Detect which cell encompasses the target text, then output its (x, y) center coordinate. 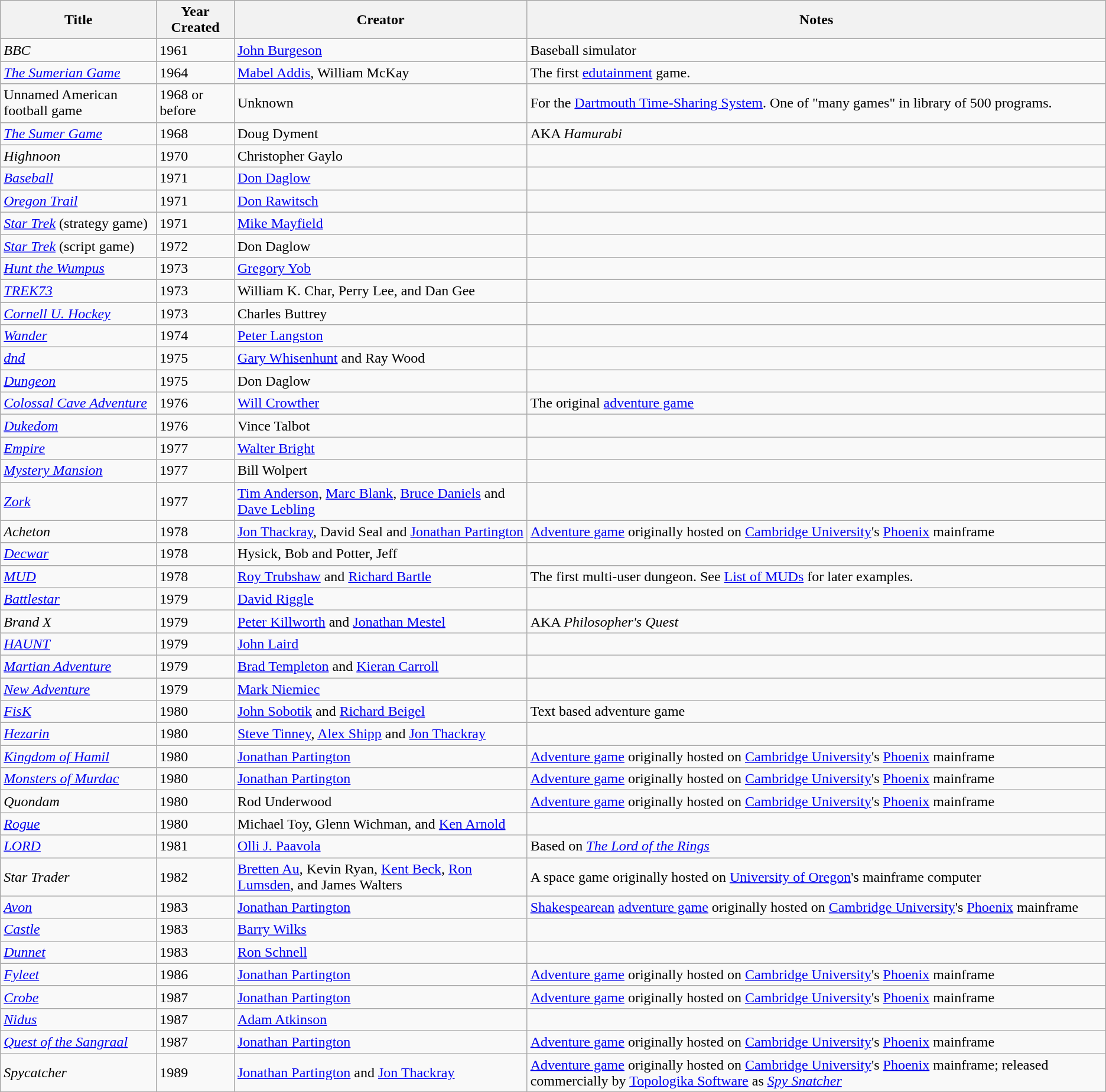
Mabel Addis, William McKay (380, 73)
MUD (79, 576)
John Sobotik and Richard Beigel (380, 712)
TREK73 (79, 291)
Fyleet (79, 974)
Steve Tinney, Alex Shipp and Jon Thackray (380, 734)
John Laird (380, 644)
Unnamed American football game (79, 103)
Decwar (79, 554)
Bretten Au, Kevin Ryan, Kent Beck, Ron Lumsden, and James Walters (380, 876)
Star Trader (79, 876)
Hunt the Wumpus (79, 268)
1986 (196, 974)
The first multi-user dungeon. See List of MUDs for later examples. (817, 576)
For the Dartmouth Time-Sharing System. One of "many games" in library of 500 programs. (817, 103)
Gregory Yob (380, 268)
Roy Trubshaw and Richard Bartle (380, 576)
The original adventure game (817, 403)
1982 (196, 876)
Peter Langston (380, 336)
Dungeon (79, 381)
The Sumerian Game (79, 73)
Mike Mayfield (380, 223)
Christopher Gaylo (380, 156)
Zork (79, 501)
1974 (196, 336)
BBC (79, 50)
David Riggle (380, 599)
1981 (196, 846)
Mark Niemiec (380, 689)
1972 (196, 246)
Based on The Lord of the Rings (817, 846)
Barry Wilks (380, 930)
Bill Wolpert (380, 471)
Creator (380, 20)
Adam Atkinson (380, 1019)
Don Rawitsch (380, 201)
Hysick, Bob and Potter, Jeff (380, 554)
Hezarin (79, 734)
Peter Killworth and Jonathan Mestel (380, 621)
Rod Underwood (380, 801)
Cornell U. Hockey (79, 314)
Text based adventure game (817, 712)
AKA Hamurabi (817, 133)
1968 or before (196, 103)
Mystery Mansion (79, 471)
Jon Thackray, David Seal and Jonathan Partington (380, 532)
Brad Templeton and Kieran Carroll (380, 666)
Dukedom (79, 426)
Quest of the Sangraal (79, 1042)
Ron Schnell (380, 952)
1961 (196, 50)
Baseball (79, 178)
Spycatcher (79, 1073)
The Sumer Game (79, 133)
Tim Anderson, Marc Blank, Bruce Daniels and Dave Lebling (380, 501)
Michael Toy, Glenn Wichman, and Ken Arnold (380, 824)
LORD (79, 846)
Battlestar (79, 599)
Martian Adventure (79, 666)
Doug Dyment (380, 133)
1989 (196, 1073)
Adventure game originally hosted on Cambridge University's Phoenix mainframe; released commercially by Topologika Software as Spy Snatcher (817, 1073)
Star Trek (strategy game) (79, 223)
Gary Whisenhunt and Ray Wood (380, 358)
Baseball simulator (817, 50)
Charles Buttrey (380, 314)
Kingdom of Hamil (79, 757)
1964 (196, 73)
Colossal Cave Adventure (79, 403)
John Burgeson (380, 50)
Castle (79, 930)
Unknown (380, 103)
Olli J. Paavola (380, 846)
HAUNT (79, 644)
Vince Talbot (380, 426)
Crobe (79, 997)
FisK (79, 712)
1970 (196, 156)
The first edutainment game. (817, 73)
William K. Char, Perry Lee, and Dan Gee (380, 291)
Nidus (79, 1019)
AKA Philosopher's Quest (817, 621)
Shakespearean adventure game originally hosted on Cambridge University's Phoenix mainframe (817, 907)
Title (79, 20)
Avon (79, 907)
Monsters of Murdac (79, 779)
Highnoon (79, 156)
Jonathan Partington and Jon Thackray (380, 1073)
Quondam (79, 801)
Will Crowther (380, 403)
A space game originally hosted on University of Oregon's mainframe computer (817, 876)
Brand X (79, 621)
dnd (79, 358)
Acheton (79, 532)
Notes (817, 20)
New Adventure (79, 689)
Walter Bright (380, 448)
Year Created (196, 20)
Empire (79, 448)
Star Trek (script game) (79, 246)
1968 (196, 133)
Oregon Trail (79, 201)
Wander (79, 336)
Dunnet (79, 952)
Rogue (79, 824)
